Search for the cell housing the specified text and yield its (X, Y) center coordinate. 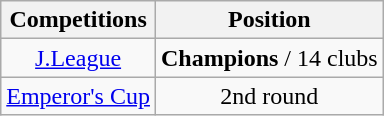
Position (269, 20)
Emperor's Cup (78, 96)
Competitions (78, 20)
2nd round (269, 96)
J.League (78, 58)
Champions / 14 clubs (269, 58)
